Locate the cell with the specified text and output its [X, Y] center coordinate. 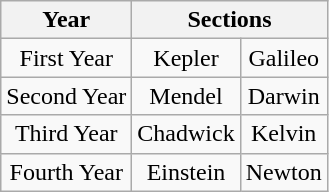
Darwin [284, 96]
Kelvin [284, 134]
Fourth Year [66, 172]
Sections [230, 20]
First Year [66, 58]
Chadwick [186, 134]
Einstein [186, 172]
Kepler [186, 58]
Newton [284, 172]
Mendel [186, 96]
Second Year [66, 96]
Galileo [284, 58]
Year [66, 20]
Third Year [66, 134]
